Determine the [X, Y] coordinate at the center of the cell enclosing the given text.  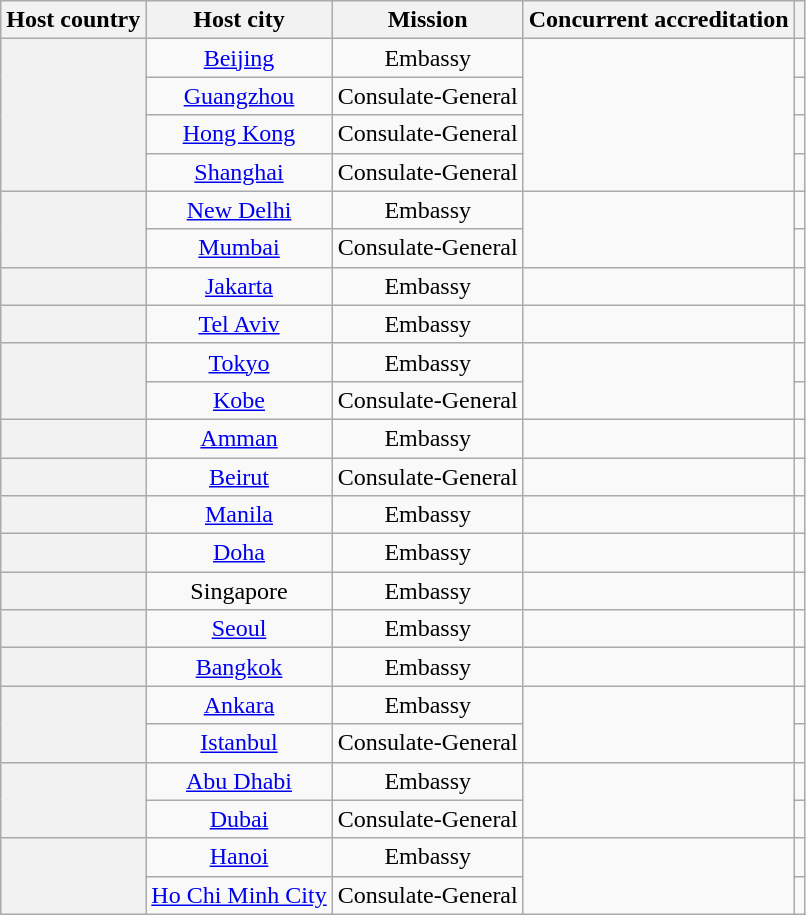
Mumbai [239, 248]
Singapore [239, 591]
Mission [428, 20]
New Delhi [239, 210]
Shanghai [239, 172]
Beirut [239, 477]
Doha [239, 553]
Hanoi [239, 857]
Tel Aviv [239, 324]
Ho Chi Minh City [239, 895]
Jakarta [239, 286]
Tokyo [239, 362]
Manila [239, 515]
Seoul [239, 629]
Concurrent accreditation [658, 20]
Guangzhou [239, 96]
Hong Kong [239, 134]
Abu Dhabi [239, 781]
Istanbul [239, 743]
Ankara [239, 705]
Host country [74, 20]
Bangkok [239, 667]
Kobe [239, 400]
Dubai [239, 819]
Host city [239, 20]
Beijing [239, 58]
Amman [239, 438]
